Detect which cell encompasses the target text, then output its (X, Y) center coordinate. 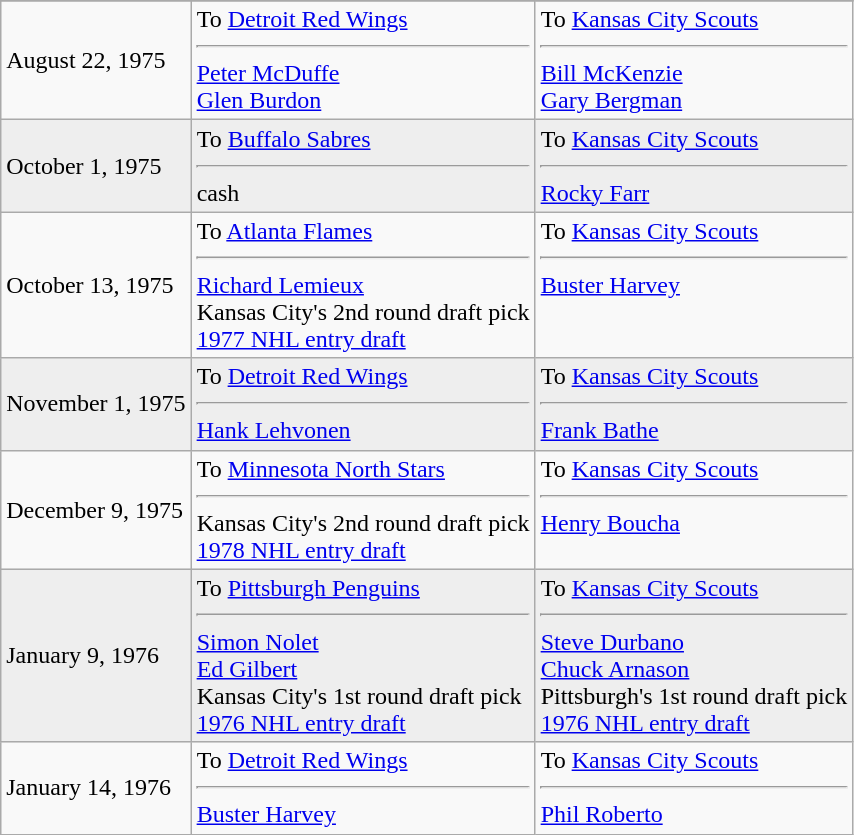
October 13, 1975 (96, 285)
To Kansas City ScoutsPhil Roberto (694, 788)
October 1, 1975 (96, 166)
To Kansas City ScoutsSteve Durbano Chuck Arnason Pittsburgh's 1st round draft pick 1976 NHL entry draft (694, 656)
To Kansas City ScoutsFrank Bathe (694, 404)
To Detroit Red WingsPeter McDuffe Glen Burdon (363, 60)
To Detroit Red WingsBuster Harvey (363, 788)
January 14, 1976 (96, 788)
December 9, 1975 (96, 510)
To Kansas City ScoutsRocky Farr (694, 166)
August 22, 1975 (96, 60)
To Atlanta FlamesRichard Lemieux Kansas City's 2nd round draft pick 1977 NHL entry draft (363, 285)
To Detroit Red WingsHank Lehvonen (363, 404)
To Pittsburgh PenguinsSimon Nolet Ed Gilbert Kansas City's 1st round draft pick 1976 NHL entry draft (363, 656)
To Buffalo Sabrescash (363, 166)
To Minnesota North StarsKansas City's 2nd round draft pick 1978 NHL entry draft (363, 510)
November 1, 1975 (96, 404)
January 9, 1976 (96, 656)
To Kansas City ScoutsHenry Boucha (694, 510)
To Kansas City ScoutsBuster Harvey (694, 285)
To Kansas City ScoutsBill McKenzie Gary Bergman (694, 60)
